Find where the given text appears and provide that cell's center as [X, Y] coordinate. 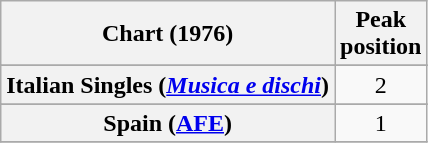
Spain (AFE) [168, 123]
1 [381, 123]
Chart (1976) [168, 34]
Peakposition [381, 34]
Italian Singles (Musica e dischi) [168, 85]
2 [381, 85]
